Determine the (X, Y) coordinate at the center of the cell enclosing the given text.  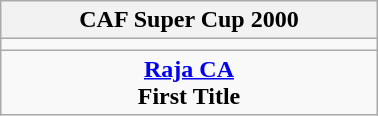
Raja CAFirst Title (189, 82)
CAF Super Cup 2000 (189, 20)
